Capture the cell that displays the provided text and extract its (X, Y) central coordinate. 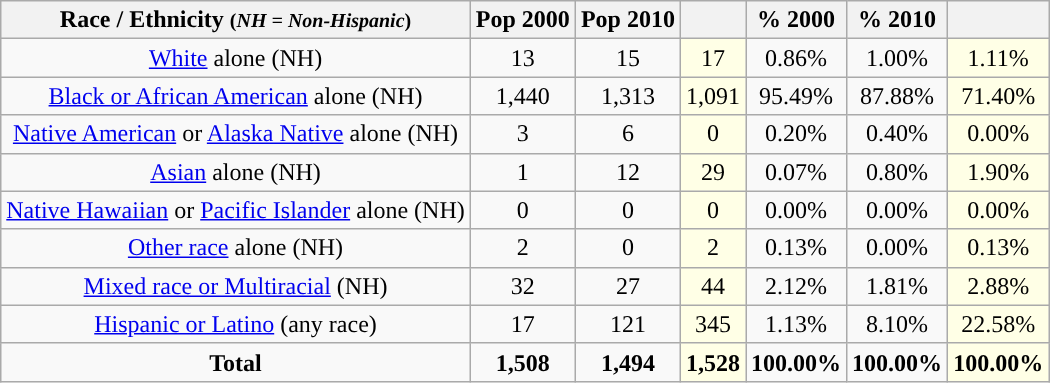
1,508 (522, 362)
0.80% (898, 172)
1 (522, 172)
27 (628, 286)
1,440 (522, 96)
Black or African American alone (NH) (236, 96)
1,528 (712, 362)
71.40% (998, 96)
Asian alone (NH) (236, 172)
0.40% (898, 134)
32 (522, 286)
345 (712, 324)
0.86% (796, 58)
Native American or Alaska Native alone (NH) (236, 134)
Other race alone (NH) (236, 248)
13 (522, 58)
87.88% (898, 96)
Native Hawaiian or Pacific Islander alone (NH) (236, 210)
Pop 2010 (628, 20)
0.20% (796, 134)
% 2000 (796, 20)
95.49% (796, 96)
1.11% (998, 58)
Hispanic or Latino (any race) (236, 324)
% 2010 (898, 20)
12 (628, 172)
Total (236, 362)
1.81% (898, 286)
121 (628, 324)
6 (628, 134)
1.13% (796, 324)
44 (712, 286)
1,091 (712, 96)
2.12% (796, 286)
Pop 2000 (522, 20)
0.07% (796, 172)
Race / Ethnicity (NH = Non-Hispanic) (236, 20)
White alone (NH) (236, 58)
15 (628, 58)
1.90% (998, 172)
1,313 (628, 96)
29 (712, 172)
22.58% (998, 324)
3 (522, 134)
1,494 (628, 362)
Mixed race or Multiracial (NH) (236, 286)
8.10% (898, 324)
2.88% (998, 286)
1.00% (898, 58)
